Capture the cell that displays the provided text and extract its (x, y) central coordinate. 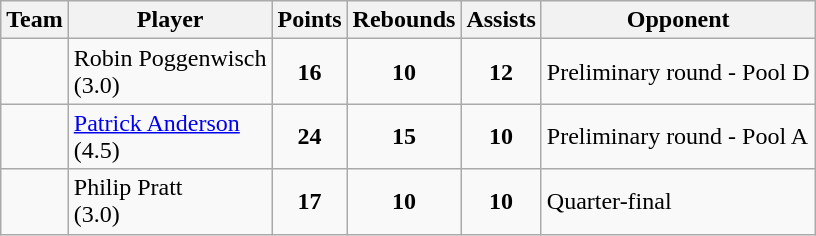
Philip Pratt(3.0) (170, 202)
17 (310, 202)
15 (404, 136)
16 (310, 72)
Opponent (678, 20)
Rebounds (404, 20)
24 (310, 136)
Assists (501, 20)
Patrick Anderson(4.5) (170, 136)
Robin Poggenwisch(3.0) (170, 72)
12 (501, 72)
Team (35, 20)
Preliminary round - Pool A (678, 136)
Points (310, 20)
Preliminary round - Pool D (678, 72)
Quarter-final (678, 202)
Player (170, 20)
